Output the [X, Y] coordinate of the center of the cell containing the given text.  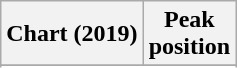
Chart (2019) [72, 34]
Peakposition [189, 34]
